Provide the [X, Y] coordinate of the cell's center where the given text is located.  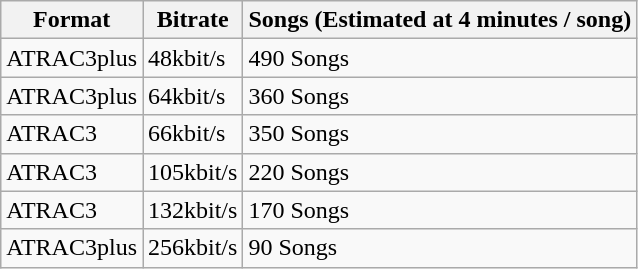
256kbit/s [192, 248]
Format [72, 20]
132kbit/s [192, 210]
66kbit/s [192, 134]
90 Songs [440, 248]
Bitrate [192, 20]
105kbit/s [192, 172]
48kbit/s [192, 58]
Songs (Estimated at 4 minutes / song) [440, 20]
350 Songs [440, 134]
490 Songs [440, 58]
170 Songs [440, 210]
64kbit/s [192, 96]
220 Songs [440, 172]
360 Songs [440, 96]
